Capture the cell that displays the provided text and extract its (X, Y) central coordinate. 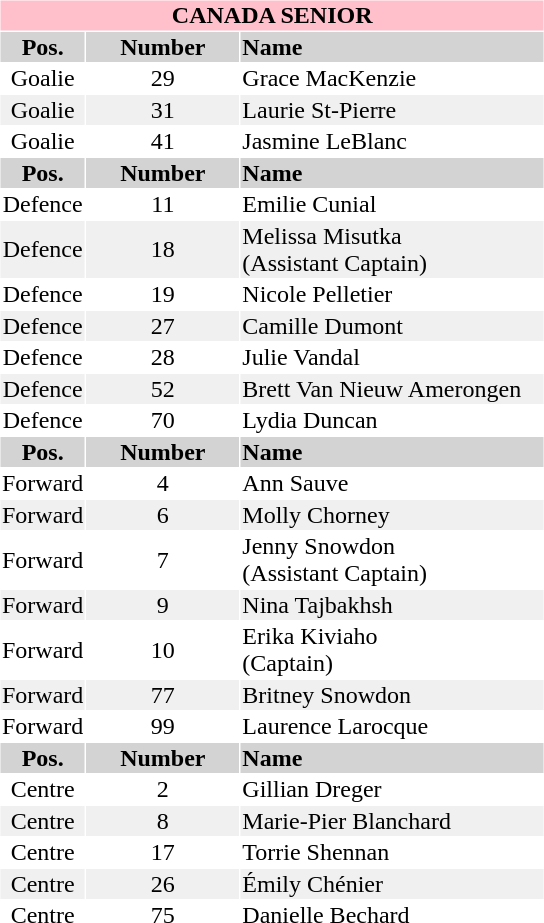
Jasmine LeBlanc (392, 141)
31 (162, 110)
Marie-Pier Blanchard (392, 821)
Torrie Shennan (392, 853)
Emilie Cunial (392, 205)
Grace MacKenzie (392, 79)
99 (162, 727)
Julie Vandal (392, 357)
11 (162, 205)
27 (162, 326)
9 (162, 605)
Molly Chorney (392, 515)
Camille Dumont (392, 326)
Nina Tajbakhsh (392, 605)
26 (162, 884)
Gillian Dreger (392, 789)
52 (162, 389)
Jenny Snowdon(Assistant Captain) (392, 560)
Émily Chénier (392, 884)
CANADA SENIOR (272, 15)
Laurence Larocque (392, 727)
Nicole Pelletier (392, 295)
77 (162, 695)
6 (162, 515)
18 (162, 250)
19 (162, 295)
Britney Snowdon (392, 695)
4 (162, 483)
Ann Sauve (392, 483)
7 (162, 560)
Laurie St-Pierre (392, 110)
8 (162, 821)
Lydia Duncan (392, 421)
Erika Kiviaho(Captain) (392, 650)
17 (162, 853)
2 (162, 789)
Brett Van Nieuw Amerongen (392, 389)
28 (162, 357)
Melissa Misutka(Assistant Captain) (392, 250)
29 (162, 79)
41 (162, 141)
10 (162, 650)
70 (162, 421)
